Determine the [X, Y] coordinate at the center of the cell enclosing the given text.  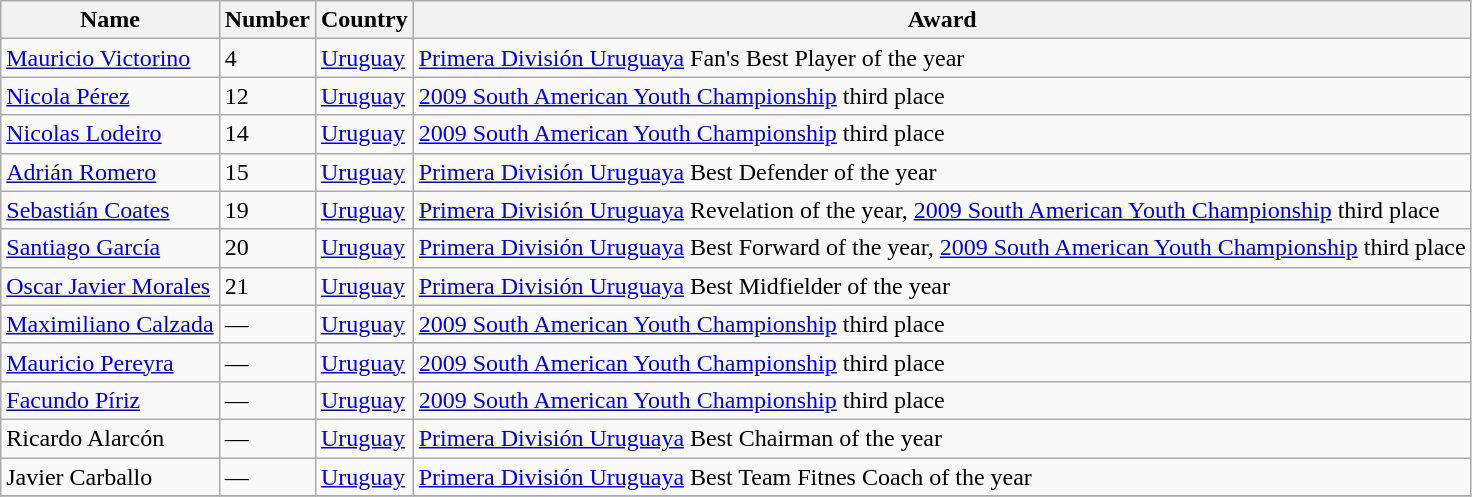
12 [267, 96]
Javier Carballo [110, 477]
Sebastián Coates [110, 210]
Primera División Uruguaya Revelation of the year, 2009 South American Youth Championship third place [942, 210]
Primera División Uruguaya Best Defender of the year [942, 172]
Primera División Uruguaya Best Chairman of the year [942, 438]
Ricardo Alarcón [110, 438]
14 [267, 134]
Name [110, 20]
Oscar Javier Morales [110, 286]
Maximiliano Calzada [110, 324]
Primera División Uruguaya Best Midfielder of the year [942, 286]
Facundo Píriz [110, 400]
Nicola Pérez [110, 96]
Mauricio Victorino [110, 58]
Number [267, 20]
Primera División Uruguaya Best Forward of the year, 2009 South American Youth Championship third place [942, 248]
Primera División Uruguaya Best Team Fitnes Coach of the year [942, 477]
Nicolas Lodeiro [110, 134]
15 [267, 172]
Country [364, 20]
Primera División Uruguaya Fan's Best Player of the year [942, 58]
Mauricio Pereyra [110, 362]
21 [267, 286]
Santiago García [110, 248]
Adrián Romero [110, 172]
Award [942, 20]
4 [267, 58]
19 [267, 210]
20 [267, 248]
